Return the [X, Y] coordinate for the center point of the cell that contains the specified text.  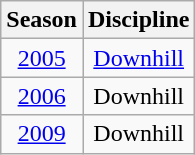
Season [42, 20]
2005 [42, 58]
2006 [42, 96]
2009 [42, 134]
Discipline [138, 20]
